Find where the given text appears and provide that cell's center as [x, y] coordinate. 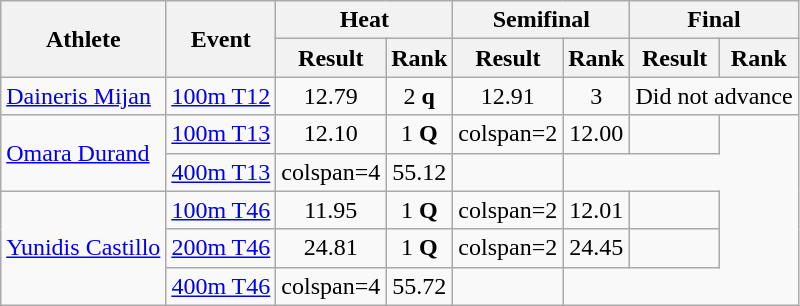
55.12 [420, 172]
100m T12 [221, 96]
3 [596, 96]
12.10 [331, 134]
55.72 [420, 286]
12.00 [596, 134]
Heat [364, 20]
400m T46 [221, 286]
Athlete [84, 39]
Final [714, 20]
24.45 [596, 248]
400m T13 [221, 172]
12.01 [596, 210]
Did not advance [714, 96]
Omara Durand [84, 153]
12.91 [508, 96]
11.95 [331, 210]
2 q [420, 96]
Event [221, 39]
100m T46 [221, 210]
100m T13 [221, 134]
Semifinal [542, 20]
Yunidis Castillo [84, 248]
200m T46 [221, 248]
12.79 [331, 96]
24.81 [331, 248]
Daineris Mijan [84, 96]
